Detect which cell encompasses the target text, then output its (X, Y) center coordinate. 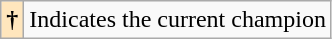
† (12, 20)
Indicates the current champion (178, 20)
